Return [x, y] of the center of cell containing provided text 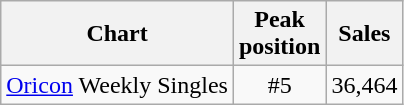
Chart [118, 34]
36,464 [364, 85]
Peakposition [279, 34]
Oricon Weekly Singles [118, 85]
Sales [364, 34]
#5 [279, 85]
